Capture the cell that displays the provided text and extract its [x, y] central coordinate. 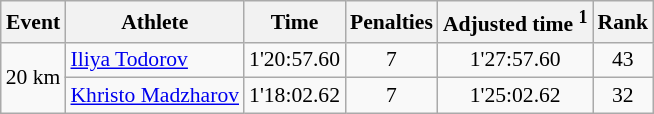
Penalties [392, 22]
Khristo Madzharov [154, 96]
Iliya Todorov [154, 60]
Rank [624, 22]
Adjusted time 1 [516, 22]
1'27:57.60 [516, 60]
43 [624, 60]
20 km [34, 78]
32 [624, 96]
Event [34, 22]
Athlete [154, 22]
1'18:02.62 [294, 96]
1'25:02.62 [516, 96]
Time [294, 22]
1'20:57.60 [294, 60]
